Detect which cell encompasses the target text, then output its (x, y) center coordinate. 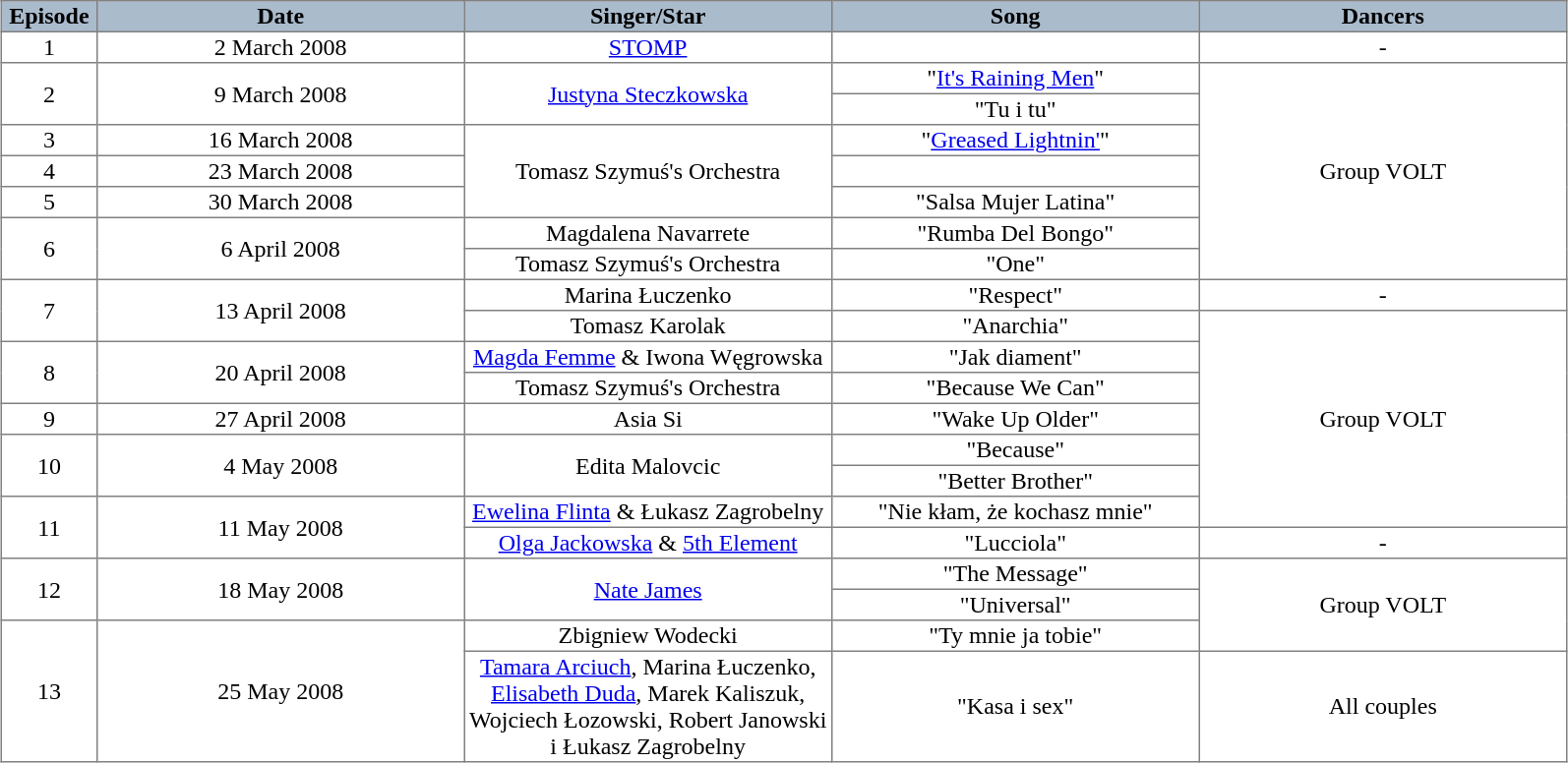
13 April 2008 (280, 311)
"Salsa Mujer Latina" (1015, 203)
20 April 2008 (280, 372)
"Wake Up Older" (1015, 419)
"It's Raining Men" (1015, 79)
Tomasz Karolak (648, 326)
6 April 2008 (280, 248)
"Because We Can" (1015, 388)
"Nie kłam, że kochasz mnie" (1015, 512)
12 (49, 590)
Justyna Steczkowska (648, 94)
"Rumba Del Bongo" (1015, 233)
Ewelina Flinta & Łukasz Zagrobelny (648, 512)
"Tu i tu" (1015, 109)
1 (49, 47)
25 May 2008 (280, 691)
Nate James (648, 590)
Magdalena Navarrete (648, 233)
10 (49, 466)
Singer/Star (648, 17)
"Kasa i sex" (1015, 706)
9 (49, 419)
"Anarchia" (1015, 326)
Edita Malovcic (648, 466)
Olga Jackowska & 5th Element (648, 543)
"One" (1015, 264)
30 March 2008 (280, 203)
Song (1015, 17)
Dancers (1383, 17)
23 March 2008 (280, 171)
8 (49, 372)
11 May 2008 (280, 527)
13 (49, 691)
"Jak diament" (1015, 357)
Episode (49, 17)
27 April 2008 (280, 419)
2 March 2008 (280, 47)
"The Message" (1015, 574)
"Respect" (1015, 295)
6 (49, 248)
Tamara Arciuch, Marina Łuczenko, Elisabeth Duda, Marek Kaliszuk, Wojciech Łozowski, Robert Janowski i Łukasz Zagrobelny (648, 706)
7 (49, 311)
5 (49, 203)
4 (49, 171)
11 (49, 527)
"Because" (1015, 450)
"Lucciola" (1015, 543)
2 (49, 94)
STOMP (648, 47)
Date (280, 17)
16 March 2008 (280, 141)
All couples (1383, 706)
Zbigniew Wodecki (648, 636)
Marina Łuczenko (648, 295)
3 (49, 141)
4 May 2008 (280, 466)
"Greased Lightnin'" (1015, 141)
Magda Femme & Iwona Węgrowska (648, 357)
Asia Si (648, 419)
"Better Brother" (1015, 481)
"Ty mnie ja tobie" (1015, 636)
"Universal" (1015, 605)
18 May 2008 (280, 590)
9 March 2008 (280, 94)
